Output the [X, Y] coordinate of the center of the cell containing the given text.  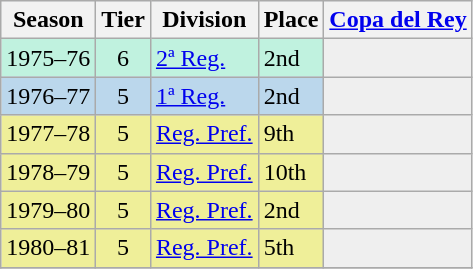
Tier [124, 20]
Copa del Rey [398, 20]
5th [291, 248]
10th [291, 172]
Place [291, 20]
6 [124, 58]
Season [48, 20]
1980–81 [48, 248]
1975–76 [48, 58]
Division [204, 20]
1978–79 [48, 172]
2ª Reg. [204, 58]
9th [291, 134]
1977–78 [48, 134]
1979–80 [48, 210]
1976–77 [48, 96]
1ª Reg. [204, 96]
